Detect which cell encompasses the target text, then output its (x, y) center coordinate. 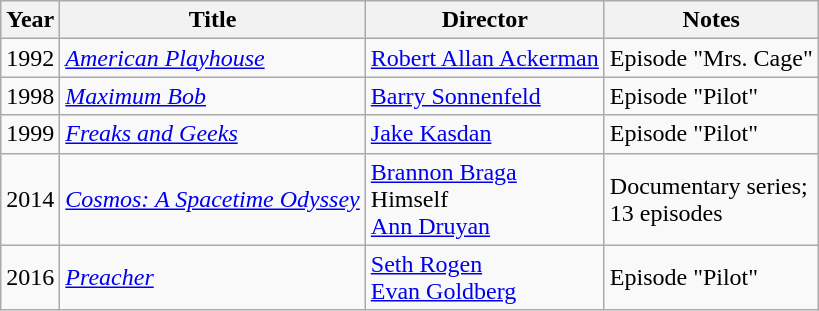
Episode "Mrs. Cage" (711, 58)
1999 (30, 134)
Barry Sonnenfeld (484, 96)
2014 (30, 199)
Preacher (212, 278)
Seth RogenEvan Goldberg (484, 278)
Year (30, 20)
American Playhouse (212, 58)
Brannon BragaHimselfAnn Druyan (484, 199)
Director (484, 20)
2016 (30, 278)
Cosmos: A Spacetime Odyssey (212, 199)
1998 (30, 96)
Notes (711, 20)
Freaks and Geeks (212, 134)
Jake Kasdan (484, 134)
Title (212, 20)
Documentary series;13 episodes (711, 199)
Robert Allan Ackerman (484, 58)
Maximum Bob (212, 96)
1992 (30, 58)
